Return the [X, Y] coordinate for the center point of the cell that contains the specified text.  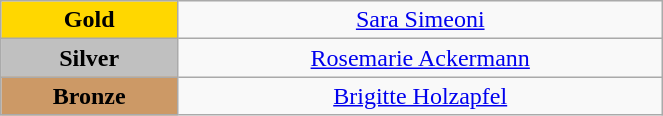
Sara Simeoni [420, 20]
Brigitte Holzapfel [420, 96]
Bronze [90, 96]
Rosemarie Ackermann [420, 58]
Gold [90, 20]
Silver [90, 58]
